Output the [x, y] coordinate of the center of the cell containing the given text.  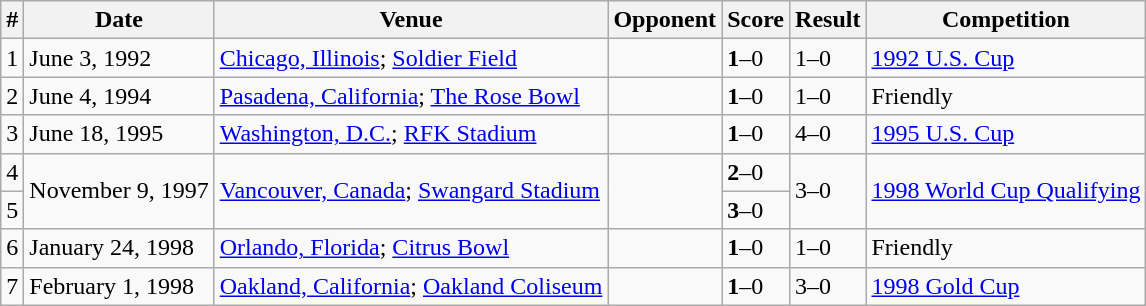
1995 U.S. Cup [1006, 134]
4 [12, 172]
Orlando, Florida; Citrus Bowl [411, 248]
Washington, D.C.; RFK Stadium [411, 134]
June 3, 1992 [119, 58]
1992 U.S. Cup [1006, 58]
6 [12, 248]
1998 Gold Cup [1006, 286]
Pasadena, California; The Rose Bowl [411, 96]
Chicago, Illinois; Soldier Field [411, 58]
Date [119, 20]
1998 World Cup Qualifying [1006, 191]
5 [12, 210]
4–0 [828, 134]
Result [828, 20]
November 9, 1997 [119, 191]
7 [12, 286]
June 18, 1995 [119, 134]
June 4, 1994 [119, 96]
Competition [1006, 20]
1 [12, 58]
Score [756, 20]
Opponent [665, 20]
January 24, 1998 [119, 248]
Venue [411, 20]
Oakland, California; Oakland Coliseum [411, 286]
# [12, 20]
Vancouver, Canada; Swangard Stadium [411, 191]
3 [12, 134]
2 [12, 96]
2–0 [756, 172]
February 1, 1998 [119, 286]
